Detect which cell encompasses the target text, then output its [X, Y] center coordinate. 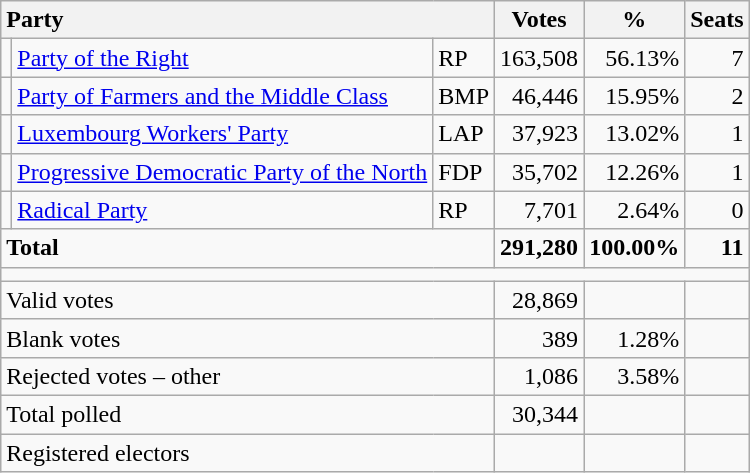
30,344 [540, 414]
Luxembourg Workers' Party [222, 134]
163,508 [540, 58]
1.28% [634, 338]
389 [540, 338]
11 [717, 248]
37,923 [540, 134]
3.58% [634, 376]
7,701 [540, 210]
28,869 [540, 300]
35,702 [540, 172]
Party [248, 20]
Party of the Right [222, 58]
BMP [464, 96]
Rejected votes – other [248, 376]
Total [248, 248]
0 [717, 210]
100.00% [634, 248]
56.13% [634, 58]
Party of Farmers and the Middle Class [222, 96]
Seats [717, 20]
46,446 [540, 96]
2.64% [634, 210]
291,280 [540, 248]
Blank votes [248, 338]
Radical Party [222, 210]
12.26% [634, 172]
2 [717, 96]
15.95% [634, 96]
Registered electors [248, 453]
% [634, 20]
Votes [540, 20]
Total polled [248, 414]
7 [717, 58]
1,086 [540, 376]
FDP [464, 172]
LAP [464, 134]
13.02% [634, 134]
Valid votes [248, 300]
Progressive Democratic Party of the North [222, 172]
